Identify which cell holds the provided text, then report its [x, y] central coordinate. 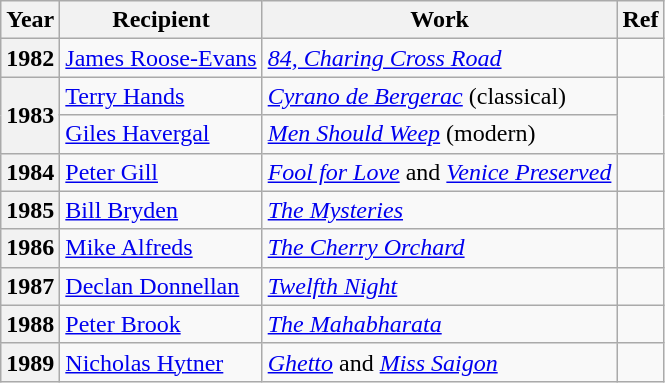
1987 [30, 286]
1983 [30, 115]
Recipient [161, 20]
Terry Hands [161, 96]
Twelfth Night [440, 286]
1984 [30, 172]
Ref [640, 20]
Peter Brook [161, 324]
James Roose-Evans [161, 58]
1989 [30, 362]
Peter Gill [161, 172]
1985 [30, 210]
84, Charing Cross Road [440, 58]
Giles Havergal [161, 134]
The Cherry Orchard [440, 248]
Work [440, 20]
Bill Bryden [161, 210]
Declan Donnellan [161, 286]
Year [30, 20]
Nicholas Hytner [161, 362]
Ghetto and Miss Saigon [440, 362]
Mike Alfreds [161, 248]
The Mahabharata [440, 324]
Fool for Love and Venice Preserved [440, 172]
1988 [30, 324]
1982 [30, 58]
1986 [30, 248]
The Mysteries [440, 210]
Men Should Weep (modern) [440, 134]
Cyrano de Bergerac (classical) [440, 96]
